Capture the cell that displays the provided text and extract its [x, y] central coordinate. 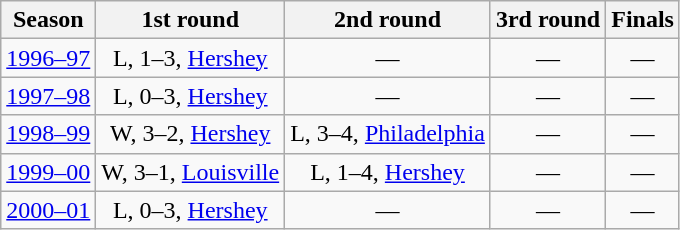
L, 1–3, Hershey [190, 58]
1st round [190, 20]
Finals [643, 20]
1998–99 [48, 134]
L, 3–4, Philadelphia [388, 134]
L, 1–4, Hershey [388, 172]
1999–00 [48, 172]
3rd round [548, 20]
W, 3–2, Hershey [190, 134]
W, 3–1, Louisville [190, 172]
2nd round [388, 20]
1997–98 [48, 96]
1996–97 [48, 58]
Season [48, 20]
2000–01 [48, 210]
